Provide the [x, y] coordinate of the cell's center where the given text is located.  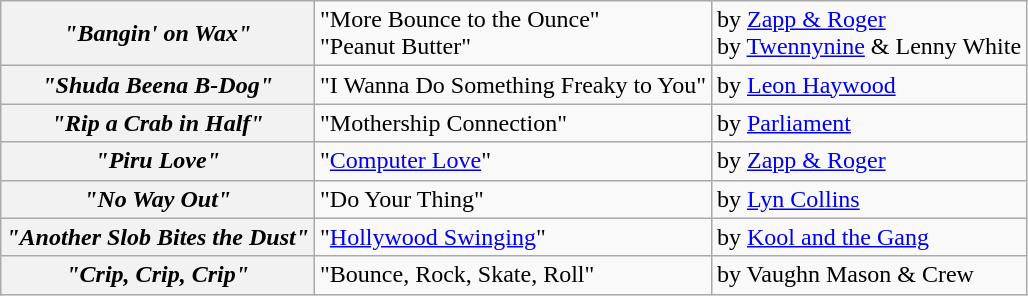
"Hollywood Swinging" [514, 237]
by Zapp & Roger by Twennynine & Lenny White [868, 34]
"Bounce, Rock, Skate, Roll" [514, 275]
"No Way Out" [158, 199]
"I Wanna Do Something Freaky to You" [514, 85]
"Bangin' on Wax" [158, 34]
by Parliament [868, 123]
"Another Slob Bites the Dust" [158, 237]
"Mothership Connection" [514, 123]
"Piru Love" [158, 161]
"Computer Love" [514, 161]
"More Bounce to the Ounce""Peanut Butter" [514, 34]
by Lyn Collins [868, 199]
by Kool and the Gang [868, 237]
by Zapp & Roger [868, 161]
"Rip a Crab in Half" [158, 123]
by Vaughn Mason & Crew [868, 275]
by Leon Haywood [868, 85]
"Shuda Beena B-Dog" [158, 85]
"Crip, Crip, Crip" [158, 275]
"Do Your Thing" [514, 199]
